Extract the [x, y] coordinate from the center of the cell holding the provided text.  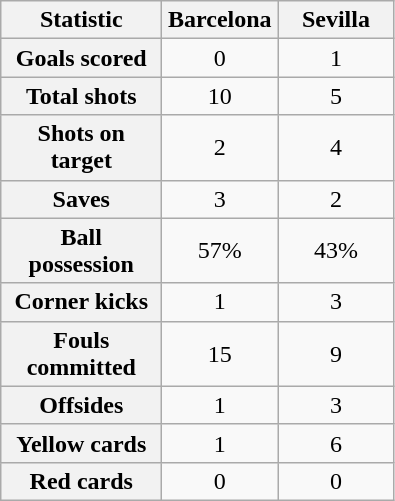
5 [336, 96]
4 [336, 148]
57% [220, 250]
Corner kicks [82, 302]
Goals scored [82, 58]
Offsides [82, 405]
Statistic [82, 20]
Fouls committed [82, 354]
Sevilla [336, 20]
Red cards [82, 481]
9 [336, 354]
10 [220, 96]
Yellow cards [82, 443]
Ball possession [82, 250]
43% [336, 250]
Shots on target [82, 148]
6 [336, 443]
15 [220, 354]
Total shots [82, 96]
Saves [82, 199]
Barcelona [220, 20]
